Identify which cell holds the provided text, then report its (x, y) central coordinate. 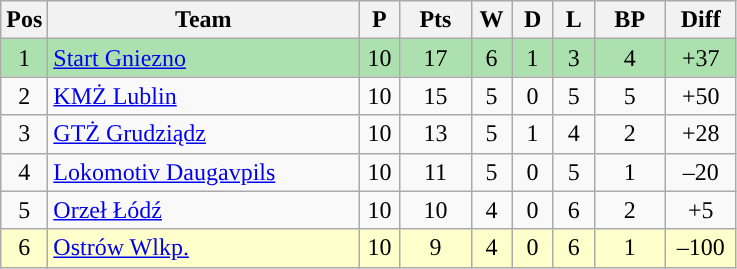
+50 (700, 96)
+5 (700, 210)
Orzeł Łódź (204, 210)
L (574, 20)
Diff (700, 20)
17 (436, 58)
W (492, 20)
Ostrów Wlkp. (204, 248)
15 (436, 96)
Start Gniezno (204, 58)
+28 (700, 134)
+37 (700, 58)
KMŻ Lublin (204, 96)
D (532, 20)
Pos (24, 20)
Lokomotiv Daugavpils (204, 172)
11 (436, 172)
GTŻ Grudziądz (204, 134)
Pts (436, 20)
9 (436, 248)
P (380, 20)
–100 (700, 248)
BP (630, 20)
Team (204, 20)
–20 (700, 172)
13 (436, 134)
